For the text-containing cell, return its midpoint in [x, y] coordinate format. 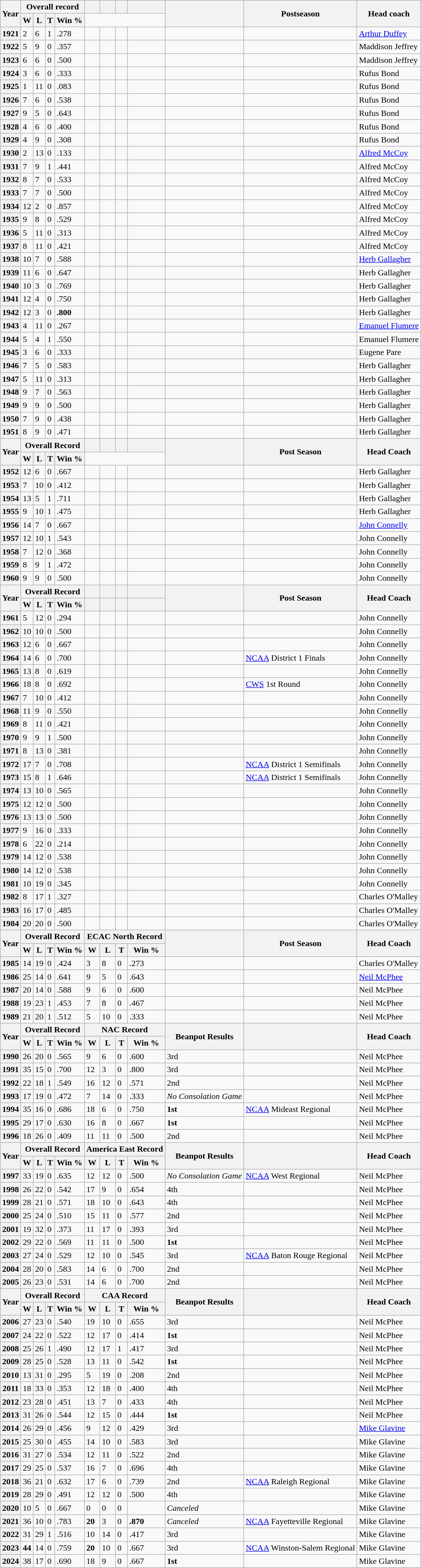
Eugene Pare [389, 352]
1966 [10, 684]
.451 [70, 1402]
1923 [10, 60]
.545 [146, 1256]
.327 [70, 897]
.549 [70, 1083]
.308 [70, 140]
2005 [10, 1282]
1953 [10, 485]
1994 [10, 1109]
1995 [10, 1123]
.635 [70, 1176]
1938 [10, 259]
2009 [10, 1362]
1997 [10, 1176]
.870 [146, 1521]
2003 [10, 1256]
Postseason [300, 14]
1988 [10, 1003]
1968 [10, 711]
.208 [146, 1375]
1942 [10, 312]
.467 [146, 1003]
.543 [70, 538]
2024 [10, 1561]
.569 [70, 1242]
.533 [70, 180]
1947 [10, 379]
.563 [70, 392]
1957 [10, 538]
1986 [10, 976]
.471 [70, 432]
.512 [70, 1017]
NCAA Raleigh Regional [300, 1481]
.686 [70, 1109]
.353 [70, 1388]
2018 [10, 1481]
1946 [10, 365]
.632 [70, 1481]
.455 [70, 1442]
.708 [70, 764]
.711 [70, 498]
1979 [10, 857]
.433 [146, 1402]
.441 [70, 166]
.690 [70, 1561]
1975 [10, 804]
1971 [10, 751]
CWS 1st Round [300, 684]
1961 [10, 618]
2000 [10, 1216]
1992 [10, 1083]
2021 [10, 1521]
.647 [70, 273]
2011 [10, 1388]
2019 [10, 1495]
1982 [10, 897]
NCAA Baton Rouge Regional [300, 1256]
.759 [70, 1548]
.267 [70, 326]
.646 [70, 777]
.381 [70, 751]
1976 [10, 817]
.373 [70, 1229]
1989 [10, 1017]
1993 [10, 1096]
1980 [10, 870]
1983 [10, 910]
1922 [10, 47]
1952 [10, 472]
.655 [146, 1322]
1925 [10, 87]
1954 [10, 498]
NCAA District 1 Finals [300, 658]
1981 [10, 884]
1949 [10, 406]
.453 [70, 1003]
1934 [10, 206]
2007 [10, 1335]
1928 [10, 126]
.544 [70, 1415]
2008 [10, 1348]
1929 [10, 140]
1932 [10, 180]
Arthur Duffey [389, 34]
1987 [10, 990]
1967 [10, 698]
44 [27, 1548]
.414 [146, 1335]
1940 [10, 286]
2012 [10, 1402]
1978 [10, 844]
1937 [10, 246]
NCAA Mideast Regional [300, 1109]
2022 [10, 1534]
.540 [70, 1322]
.475 [70, 512]
.133 [70, 153]
.278 [70, 34]
1998 [10, 1189]
1974 [10, 790]
.295 [70, 1375]
.510 [70, 1216]
.531 [70, 1282]
1956 [10, 525]
1977 [10, 831]
1936 [10, 233]
.577 [146, 1216]
1958 [10, 551]
1959 [10, 565]
Overall record [53, 7]
38 [27, 1561]
.456 [70, 1428]
.739 [146, 1481]
1926 [10, 100]
.444 [146, 1415]
1935 [10, 220]
.783 [70, 1521]
.641 [70, 976]
2017 [10, 1468]
.273 [146, 963]
1944 [10, 339]
1963 [10, 645]
1985 [10, 963]
1955 [10, 512]
.357 [70, 47]
CAA Record [125, 1295]
.692 [70, 684]
1933 [10, 193]
2002 [10, 1242]
1973 [10, 777]
.619 [70, 671]
1921 [10, 34]
America East Record [125, 1149]
.214 [70, 844]
ECAC North Record [125, 937]
1951 [10, 432]
.769 [70, 286]
.424 [70, 963]
1927 [10, 113]
.857 [70, 206]
.083 [70, 87]
.654 [146, 1189]
1931 [10, 166]
1948 [10, 392]
.696 [146, 1468]
1991 [10, 1070]
.491 [70, 1495]
.630 [70, 1123]
.534 [70, 1455]
1964 [10, 658]
.516 [70, 1534]
1924 [10, 73]
2020 [10, 1508]
.490 [70, 1348]
1930 [10, 153]
.528 [70, 1362]
NCAA West Regional [300, 1176]
2013 [10, 1415]
.537 [70, 1468]
2006 [10, 1322]
2010 [10, 1375]
1996 [10, 1136]
1972 [10, 764]
2015 [10, 1442]
1950 [10, 419]
NAC Record [125, 1030]
1939 [10, 273]
1965 [10, 671]
NCAA Fayetteville Regional [300, 1521]
2023 [10, 1548]
1999 [10, 1202]
.485 [70, 910]
1945 [10, 352]
1962 [10, 631]
.438 [70, 419]
1960 [10, 578]
1969 [10, 724]
30 [39, 1442]
1990 [10, 1056]
.294 [70, 618]
2014 [10, 1428]
.345 [70, 884]
1943 [10, 326]
1941 [10, 299]
.393 [146, 1229]
32 [39, 1229]
2016 [10, 1455]
1984 [10, 923]
2001 [10, 1229]
NCAA Winston-Salem Regional [300, 1548]
.429 [146, 1428]
.409 [70, 1136]
2004 [10, 1269]
Head coach [389, 14]
1970 [10, 737]
.368 [70, 551]
